Return (x, y) of the center of cell containing provided text 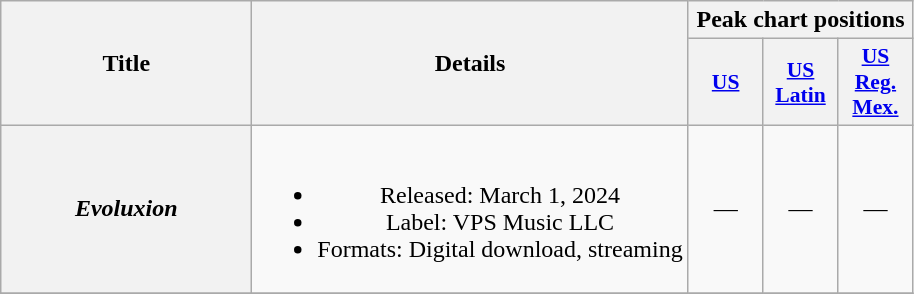
Details (470, 64)
USReg.Mex. (876, 82)
Evoluxion (126, 208)
Peak chart positions (800, 20)
Released: March 1, 2024Label: VPS Music LLCFormats: Digital download, streaming (470, 208)
Title (126, 64)
US (726, 82)
USLatin (800, 82)
